From the cell containing the given text, extract its center point as [x, y] coordinate. 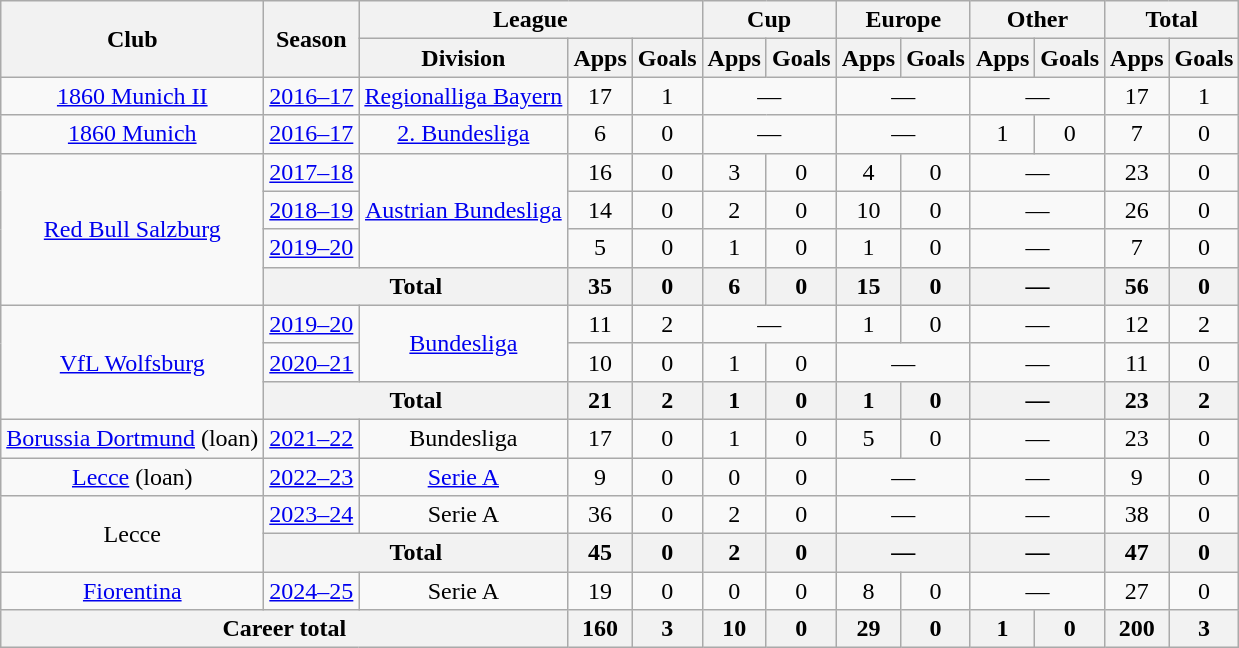
45 [600, 553]
2022–23 [312, 477]
200 [1137, 629]
Career total [284, 629]
Cup [769, 20]
2021–22 [312, 438]
2017–18 [312, 172]
21 [600, 400]
Season [312, 39]
12 [1137, 324]
Austrian Bundesliga [464, 210]
2020–21 [312, 362]
1860 Munich II [132, 96]
36 [600, 515]
26 [1137, 210]
League [530, 20]
4 [868, 172]
Red Bull Salzburg [132, 229]
Other [1037, 20]
47 [1137, 553]
Fiorentina [132, 591]
15 [868, 286]
Borussia Dortmund (loan) [132, 438]
2018–19 [312, 210]
Regionalliga Bayern [464, 96]
8 [868, 591]
Lecce [132, 534]
2024–25 [312, 591]
56 [1137, 286]
160 [600, 629]
2023–24 [312, 515]
Division [464, 58]
Club [132, 39]
16 [600, 172]
Europe [903, 20]
1860 Munich [132, 134]
29 [868, 629]
2. Bundesliga [464, 134]
VfL Wolfsburg [132, 362]
Lecce (loan) [132, 477]
14 [600, 210]
19 [600, 591]
38 [1137, 515]
27 [1137, 591]
35 [600, 286]
